Determine the [x, y] coordinate at the center of the cell enclosing the given text.  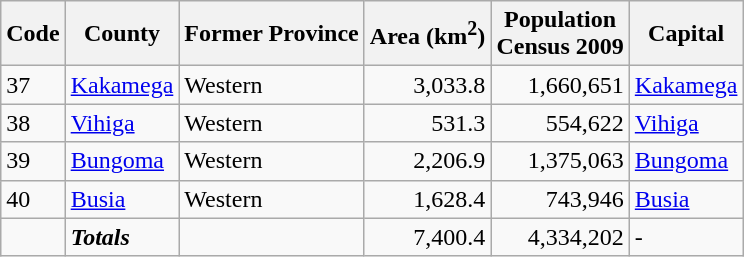
39 [33, 161]
2,206.9 [428, 161]
1,660,651 [560, 85]
Area (km2) [428, 34]
1,375,063 [560, 161]
Former Province [272, 34]
38 [33, 123]
PopulationCensus 2009 [560, 34]
37 [33, 85]
7,400.4 [428, 237]
Code [33, 34]
4,334,202 [560, 237]
554,622 [560, 123]
743,946 [560, 199]
3,033.8 [428, 85]
1,628.4 [428, 199]
Totals [122, 237]
County [122, 34]
- [686, 237]
40 [33, 199]
Capital [686, 34]
531.3 [428, 123]
